Return [X, Y] of the center of cell containing provided text 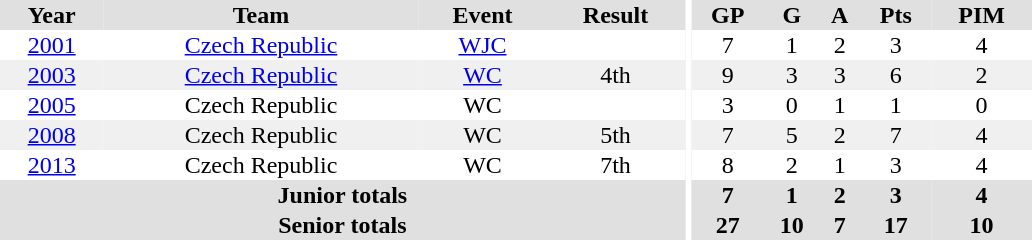
7th [615, 165]
G [792, 15]
Year [52, 15]
6 [896, 75]
2008 [52, 135]
Event [483, 15]
2005 [52, 105]
GP [728, 15]
17 [896, 225]
5th [615, 135]
PIM [982, 15]
5 [792, 135]
Team [260, 15]
2001 [52, 45]
A [840, 15]
8 [728, 165]
Result [615, 15]
Pts [896, 15]
9 [728, 75]
Senior totals [342, 225]
4th [615, 75]
27 [728, 225]
2003 [52, 75]
Junior totals [342, 195]
2013 [52, 165]
WJC [483, 45]
